Locate the cell with the specified text and output its (x, y) center coordinate. 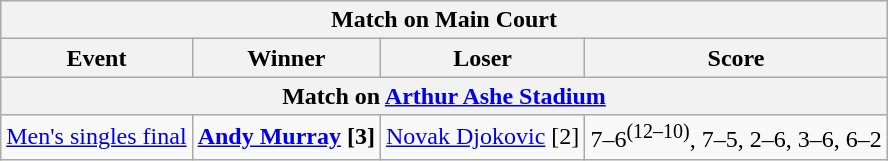
Match on Arthur Ashe Stadium (444, 96)
Score (736, 58)
Event (96, 58)
Andy Murray [3] (286, 138)
Winner (286, 58)
7–6(12–10), 7–5, 2–6, 3–6, 6–2 (736, 138)
Novak Djokovic [2] (483, 138)
Men's singles final (96, 138)
Loser (483, 58)
Match on Main Court (444, 20)
